Find where the given text appears and provide that cell's center as [X, Y] coordinate. 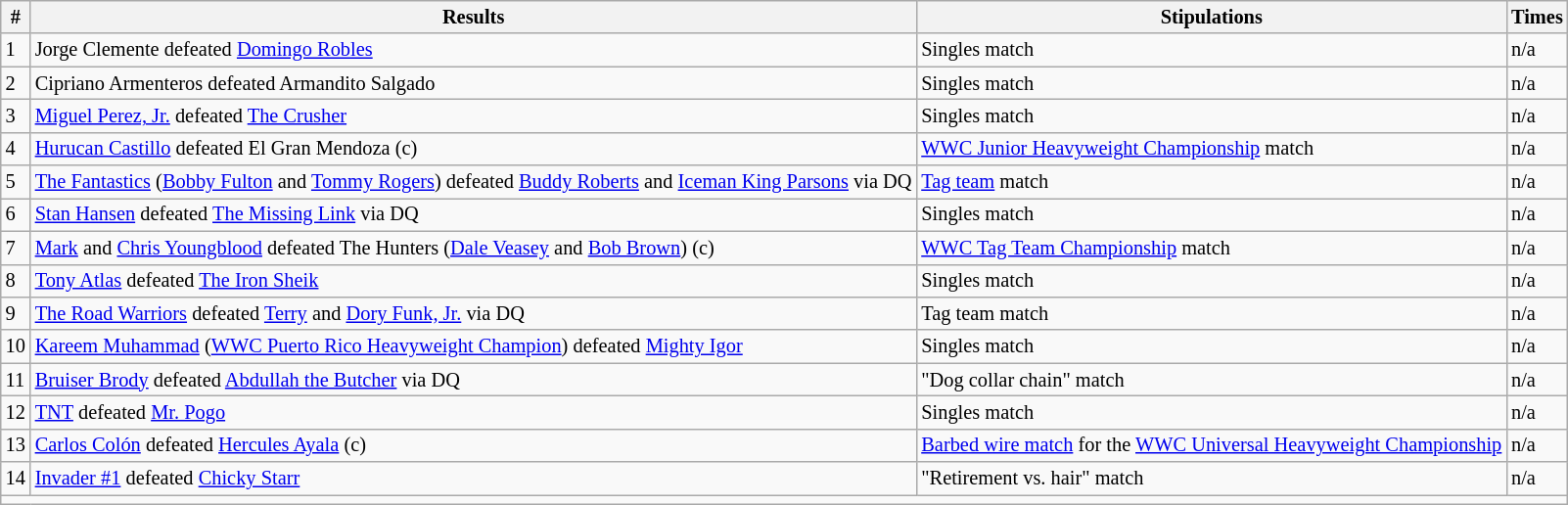
Times [1537, 17]
12 [16, 412]
Hurucan Castillo defeated El Gran Mendoza (c) [474, 149]
# [16, 17]
Mark and Chris Youngblood defeated The Hunters (Dale Veasey and Bob Brown) (c) [474, 248]
WWC Tag Team Championship match [1212, 248]
Kareem Muhammad (WWC Puerto Rico Heavyweight Champion) defeated Mighty Igor [474, 346]
Invader #1 defeated Chicky Starr [474, 479]
Tony Atlas defeated The Iron Sheik [474, 281]
5 [16, 182]
4 [16, 149]
Stan Hansen defeated The Missing Link via DQ [474, 214]
Bruiser Brody defeated Abdullah the Butcher via DQ [474, 380]
3 [16, 115]
The Fantastics (Bobby Fulton and Tommy Rogers) defeated Buddy Roberts and Iceman King Parsons via DQ [474, 182]
2 [16, 83]
Stipulations [1212, 17]
10 [16, 346]
Results [474, 17]
Barbed wire match for the WWC Universal Heavyweight Championship [1212, 445]
The Road Warriors defeated Terry and Dory Funk, Jr. via DQ [474, 313]
Miguel Perez, Jr. defeated The Crusher [474, 115]
TNT defeated Mr. Pogo [474, 412]
13 [16, 445]
WWC Junior Heavyweight Championship match [1212, 149]
7 [16, 248]
1 [16, 50]
Carlos Colón defeated Hercules Ayala (c) [474, 445]
8 [16, 281]
6 [16, 214]
"Dog collar chain" match [1212, 380]
14 [16, 479]
"Retirement vs. hair" match [1212, 479]
11 [16, 380]
Jorge Clemente defeated Domingo Robles [474, 50]
Cipriano Armenteros defeated Armandito Salgado [474, 83]
9 [16, 313]
